Extract the (x, y) coordinate from the center of the cell holding the provided text.  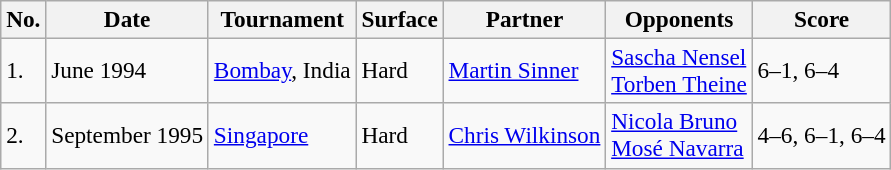
Chris Wilkinson (524, 136)
Singapore (282, 136)
Martin Sinner (524, 70)
Nicola Bruno Mosé Navarra (679, 136)
2. (24, 136)
4–6, 6–1, 6–4 (822, 136)
No. (24, 19)
1. (24, 70)
Tournament (282, 19)
Date (128, 19)
Sascha Nensel Torben Theine (679, 70)
Bombay, India (282, 70)
Opponents (679, 19)
6–1, 6–4 (822, 70)
Partner (524, 19)
Score (822, 19)
Surface (400, 19)
September 1995 (128, 136)
June 1994 (128, 70)
